From the cell containing the given text, extract its center point as [X, Y] coordinate. 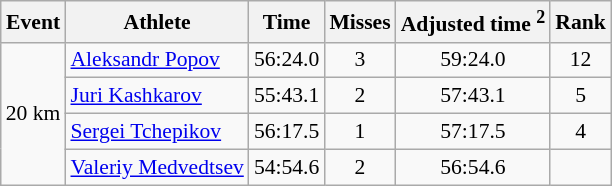
5 [580, 96]
56:17.5 [286, 132]
Sergei Tchepikov [156, 132]
57:17.5 [474, 132]
12 [580, 60]
Adjusted time 2 [474, 22]
Juri Kashkarov [156, 96]
59:24.0 [474, 60]
55:43.1 [286, 96]
3 [360, 60]
57:43.1 [474, 96]
4 [580, 132]
56:24.0 [286, 60]
56:54.6 [474, 167]
Valeriy Medvedtsev [156, 167]
20 km [34, 113]
Time [286, 22]
1 [360, 132]
Rank [580, 22]
Event [34, 22]
54:54.6 [286, 167]
Aleksandr Popov [156, 60]
Athlete [156, 22]
Misses [360, 22]
